Provide the (X, Y) coordinate of the cell's center where the given text is located.  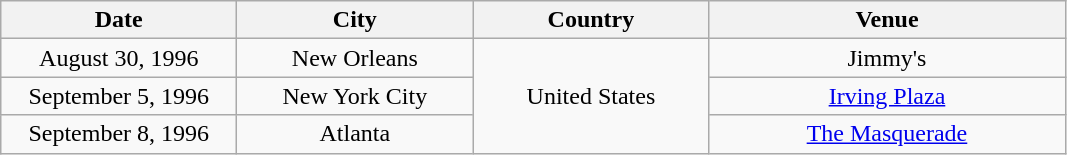
City (355, 20)
Country (591, 20)
Atlanta (355, 134)
New York City (355, 96)
Irving Plaza (887, 96)
United States (591, 96)
Venue (887, 20)
September 8, 1996 (119, 134)
Date (119, 20)
August 30, 1996 (119, 58)
New Orleans (355, 58)
Jimmy's (887, 58)
September 5, 1996 (119, 96)
The Masquerade (887, 134)
